Output the [x, y] coordinate of the center of the cell containing the given text.  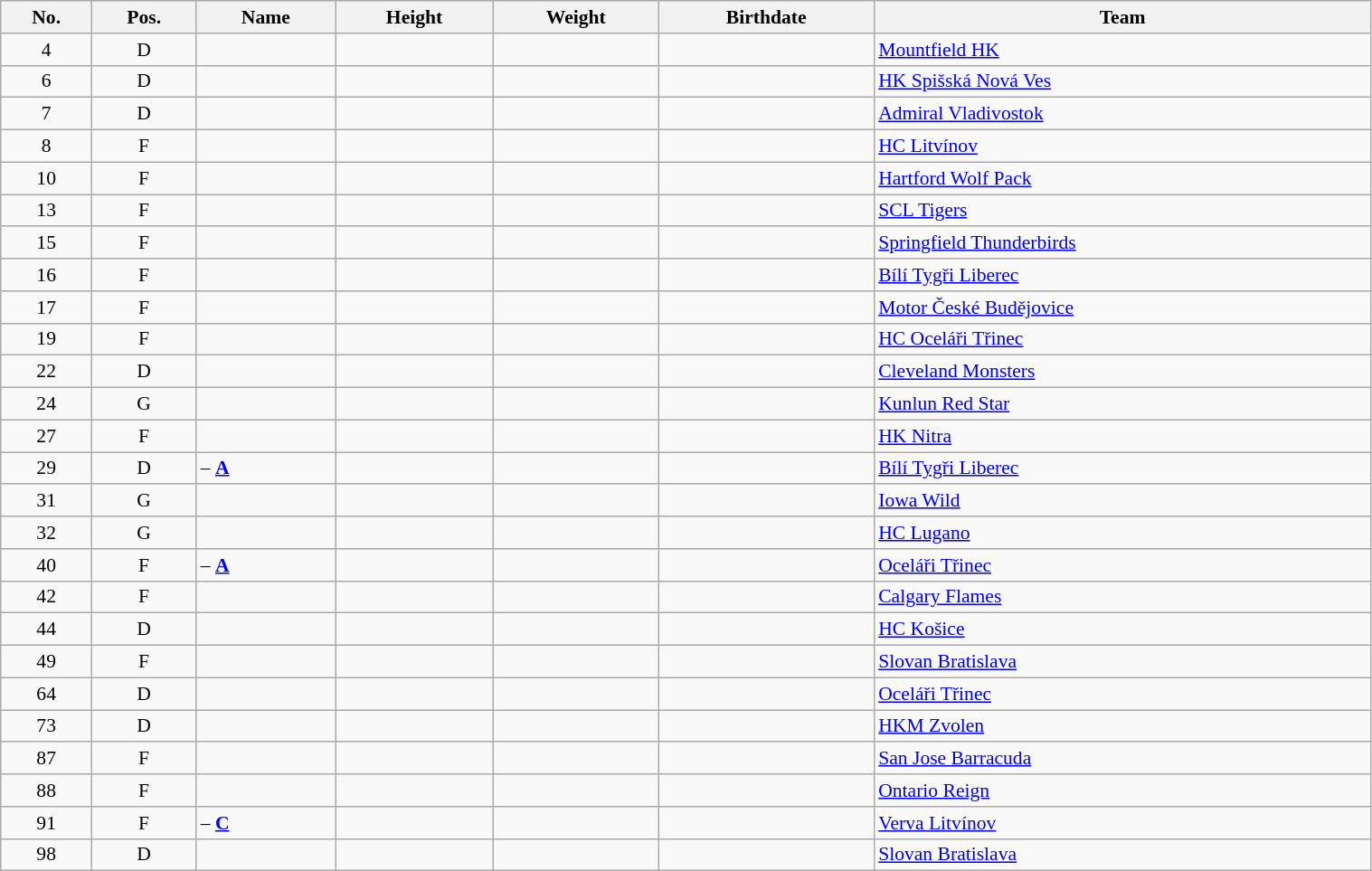
Kunlun Red Star [1122, 404]
31 [47, 501]
29 [47, 469]
Birthdate [766, 17]
HC Litvínov [1122, 147]
7 [47, 114]
4 [47, 50]
Name [266, 17]
Springfield Thunderbirds [1122, 243]
13 [47, 211]
19 [47, 339]
88 [47, 791]
17 [47, 308]
49 [47, 662]
SCL Tigers [1122, 211]
Pos. [145, 17]
HC Lugano [1122, 533]
40 [47, 565]
Hartford Wolf Pack [1122, 178]
HC Oceláři Třinec [1122, 339]
HKM Zvolen [1122, 726]
Iowa Wild [1122, 501]
– C [266, 823]
Verva Litvínov [1122, 823]
10 [47, 178]
HK Nitra [1122, 436]
64 [47, 694]
98 [47, 855]
8 [47, 147]
73 [47, 726]
42 [47, 597]
87 [47, 759]
24 [47, 404]
Mountfield HK [1122, 50]
Height [414, 17]
16 [47, 275]
Admiral Vladivostok [1122, 114]
Motor České Budějovice [1122, 308]
San Jose Barracuda [1122, 759]
44 [47, 630]
15 [47, 243]
HC Košice [1122, 630]
32 [47, 533]
Cleveland Monsters [1122, 372]
Weight [575, 17]
HK Spišská Nová Ves [1122, 81]
Team [1122, 17]
Calgary Flames [1122, 597]
22 [47, 372]
No. [47, 17]
27 [47, 436]
6 [47, 81]
91 [47, 823]
Ontario Reign [1122, 791]
